Search for the cell housing the specified text and yield its [X, Y] center coordinate. 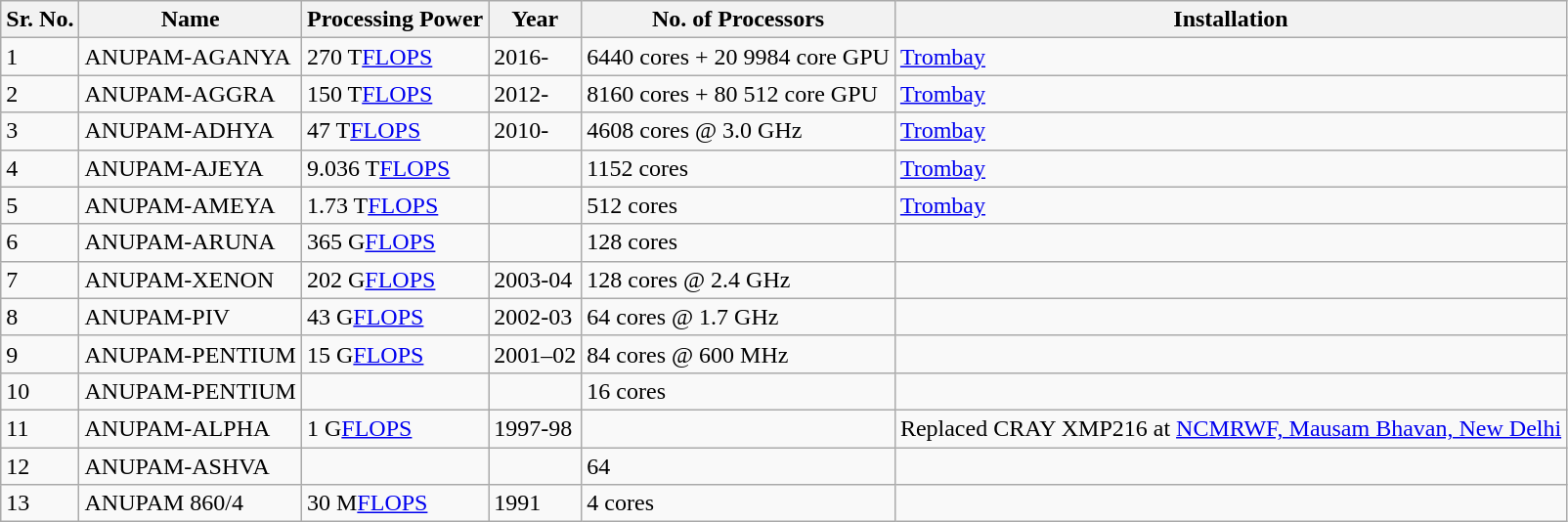
2012- [536, 94]
2010- [536, 131]
ANUPAM-AJEYA [191, 168]
150 TFLOPS [395, 94]
Sr. No. [40, 20]
8160 cores + 80 512 core GPU [739, 94]
1 GFLOPS [395, 428]
4 cores [739, 503]
64 [739, 466]
1997-98 [536, 428]
12 [40, 466]
6 [40, 242]
2001–02 [536, 354]
13 [40, 503]
9.036 TFLOPS [395, 168]
1 [40, 57]
11 [40, 428]
ANUPAM-XENON [191, 280]
ANUPAM-AGGRA [191, 94]
16 cores [739, 391]
ANUPAM-ALPHA [191, 428]
Year [536, 20]
43 GFLOPS [395, 317]
1152 cores [739, 168]
512 cores [739, 205]
ANUPAM 860/4 [191, 503]
7 [40, 280]
84 cores @ 600 MHz [739, 354]
10 [40, 391]
Name [191, 20]
128 cores @ 2.4 GHz [739, 280]
ANUPAM-ASHVA [191, 466]
ANUPAM-AGANYA [191, 57]
ANUPAM-PIV [191, 317]
2002-03 [536, 317]
ANUPAM-ADHYA [191, 131]
9 [40, 354]
ANUPAM-AMEYA [191, 205]
8 [40, 317]
1991 [536, 503]
Processing Power [395, 20]
365 GFLOPS [395, 242]
2016- [536, 57]
3 [40, 131]
1.73 TFLOPS [395, 205]
Installation [1230, 20]
30 MFLOPS [395, 503]
4 [40, 168]
Replaced CRAY XMP216 at NCMRWF, Mausam Bhavan, New Delhi [1230, 428]
2 [40, 94]
5 [40, 205]
47 TFLOPS [395, 131]
ANUPAM-ARUNA [191, 242]
4608 cores @ 3.0 GHz [739, 131]
128 cores [739, 242]
6440 cores + 20 9984 core GPU [739, 57]
64 cores @ 1.7 GHz [739, 317]
No. of Processors [739, 20]
202 GFLOPS [395, 280]
2003-04 [536, 280]
270 TFLOPS [395, 57]
15 GFLOPS [395, 354]
